Detect which cell encompasses the target text, then output its [x, y] center coordinate. 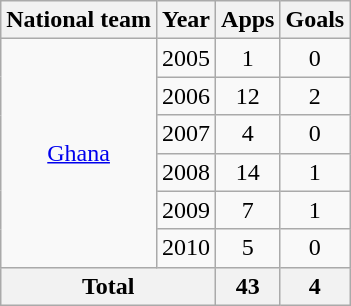
2005 [186, 58]
National team [79, 20]
Apps [248, 20]
2010 [186, 248]
Total [108, 286]
2007 [186, 134]
Year [186, 20]
12 [248, 96]
14 [248, 172]
5 [248, 248]
2006 [186, 96]
2009 [186, 210]
2 [315, 96]
2008 [186, 172]
7 [248, 210]
43 [248, 286]
Goals [315, 20]
Ghana [79, 153]
